Return the [x, y] coordinate for the center point of the cell that contains the specified text.  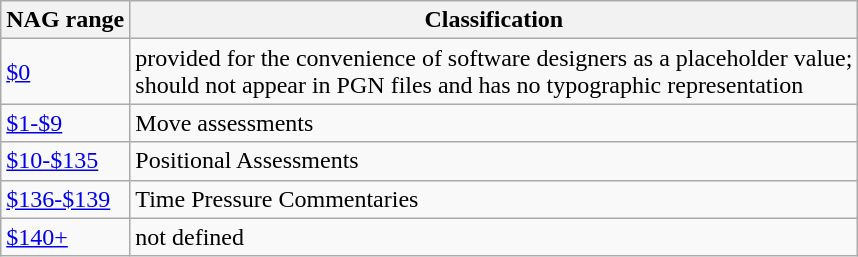
Move assessments [494, 123]
$1-$9 [66, 123]
Positional Assessments [494, 161]
provided for the convenience of software designers as a placeholder value;should not appear in PGN files and has no typographic representation [494, 72]
Time Pressure Commentaries [494, 199]
$140+ [66, 237]
$0 [66, 72]
not defined [494, 237]
NAG range [66, 20]
$10-$135 [66, 161]
$136-$139 [66, 199]
Classification [494, 20]
